Identify which cell holds the provided text, then report its (X, Y) central coordinate. 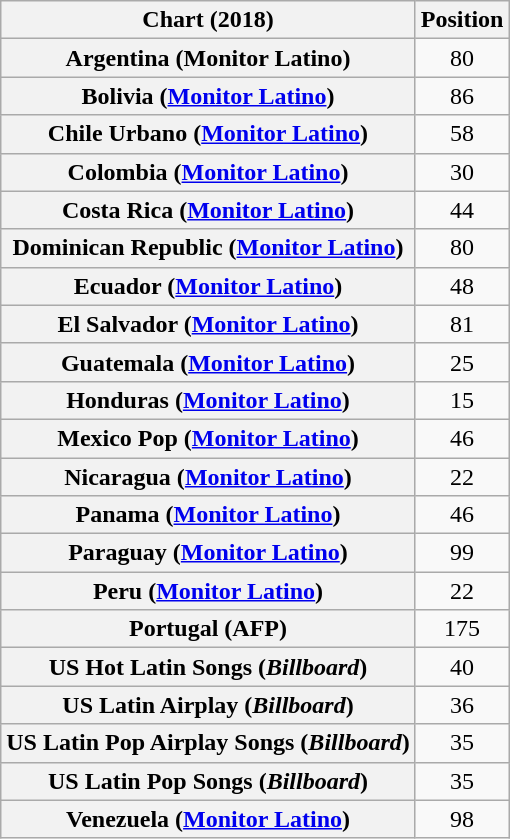
175 (462, 629)
15 (462, 400)
Paraguay (Monitor Latino) (208, 553)
Colombia (Monitor Latino) (208, 172)
US Latin Pop Songs (Billboard) (208, 781)
Peru (Monitor Latino) (208, 591)
Guatemala (Monitor Latino) (208, 362)
Ecuador (Monitor Latino) (208, 286)
81 (462, 324)
Chart (2018) (208, 20)
25 (462, 362)
Position (462, 20)
Bolivia (Monitor Latino) (208, 96)
Mexico Pop (Monitor Latino) (208, 438)
US Hot Latin Songs (Billboard) (208, 667)
44 (462, 210)
Venezuela (Monitor Latino) (208, 819)
40 (462, 667)
Honduras (Monitor Latino) (208, 400)
US Latin Airplay (Billboard) (208, 705)
Costa Rica (Monitor Latino) (208, 210)
98 (462, 819)
Nicaragua (Monitor Latino) (208, 477)
Panama (Monitor Latino) (208, 515)
US Latin Pop Airplay Songs (Billboard) (208, 743)
Dominican Republic (Monitor Latino) (208, 248)
86 (462, 96)
Chile Urbano (Monitor Latino) (208, 134)
Argentina (Monitor Latino) (208, 58)
Portugal (AFP) (208, 629)
36 (462, 705)
58 (462, 134)
El Salvador (Monitor Latino) (208, 324)
48 (462, 286)
99 (462, 553)
30 (462, 172)
